Return the [X, Y] coordinate for the center point of the cell that contains the specified text.  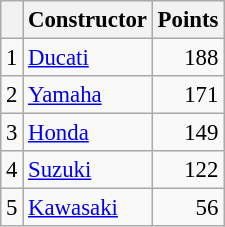
1 [12, 58]
122 [188, 170]
2 [12, 95]
Suzuki [88, 170]
Kawasaki [88, 208]
Ducati [88, 58]
149 [188, 133]
Honda [88, 133]
171 [188, 95]
Yamaha [88, 95]
56 [188, 208]
5 [12, 208]
Constructor [88, 20]
3 [12, 133]
Points [188, 20]
4 [12, 170]
188 [188, 58]
